Search for the cell housing the specified text and yield its (X, Y) center coordinate. 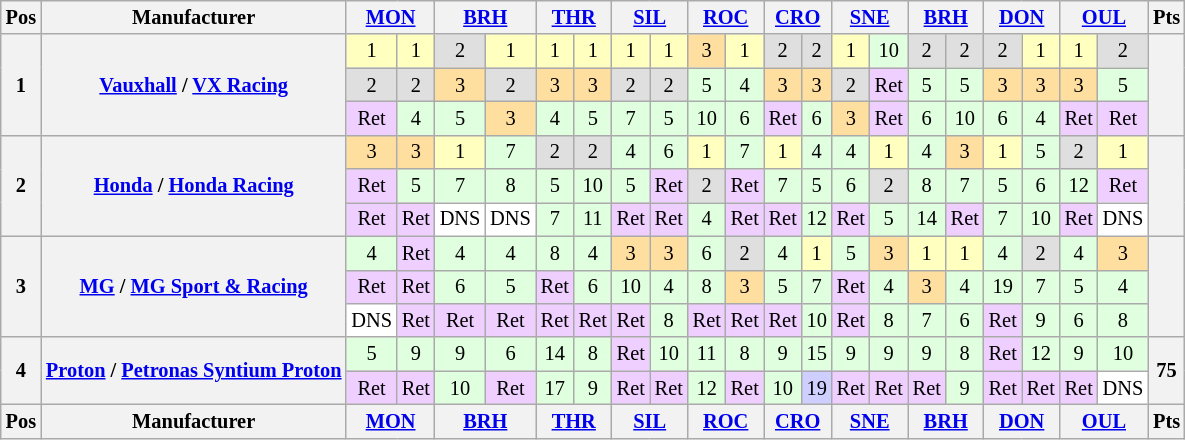
15 (817, 354)
Honda / Honda Racing (194, 186)
17 (555, 388)
Proton / Petronas Syntium Proton (194, 370)
MG / MG Sport & Racing (194, 286)
75 (1166, 370)
Vauxhall / VX Racing (194, 84)
